Extract the (X, Y) coordinate from the center of the cell holding the provided text.  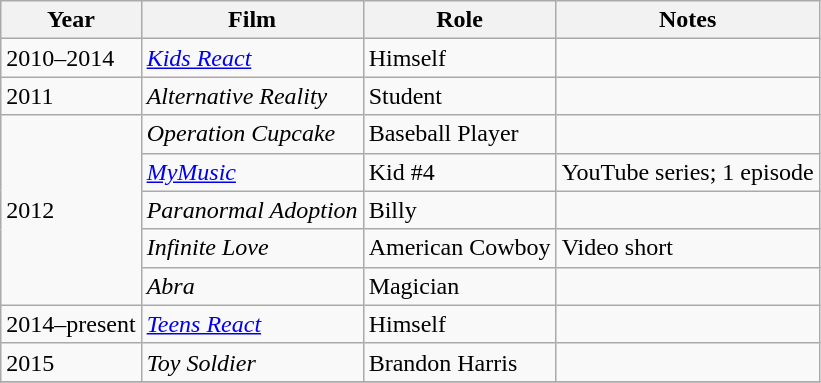
Infinite Love (252, 248)
Brandon Harris (460, 362)
Role (460, 20)
Film (252, 20)
2011 (71, 96)
Alternative Reality (252, 96)
Billy (460, 210)
Operation Cupcake (252, 134)
Student (460, 96)
Baseball Player (460, 134)
Year (71, 20)
2012 (71, 210)
Notes (688, 20)
Paranormal Adoption (252, 210)
Kid #4 (460, 172)
Video short (688, 248)
American Cowboy (460, 248)
2015 (71, 362)
MyMusic (252, 172)
Teens React (252, 324)
2014–present (71, 324)
Abra (252, 286)
Kids React (252, 58)
YouTube series; 1 episode (688, 172)
Toy Soldier (252, 362)
2010–2014 (71, 58)
Magician (460, 286)
